Find where the given text appears and provide that cell's center as (X, Y) coordinate. 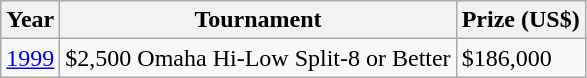
$2,500 Omaha Hi-Low Split-8 or Better (258, 58)
$186,000 (520, 58)
Prize (US$) (520, 20)
1999 (30, 58)
Tournament (258, 20)
Year (30, 20)
